Scan for the cell matching the given text and deliver its [X, Y] coordinate at center. 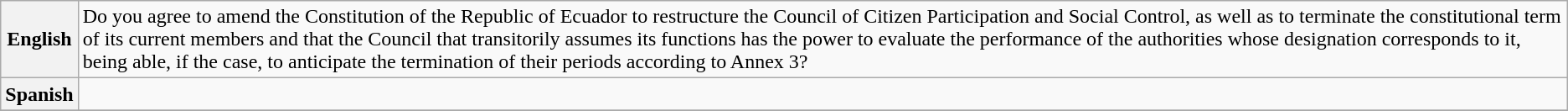
Spanish [39, 94]
English [39, 40]
